For the text-containing cell, return its midpoint in [x, y] coordinate format. 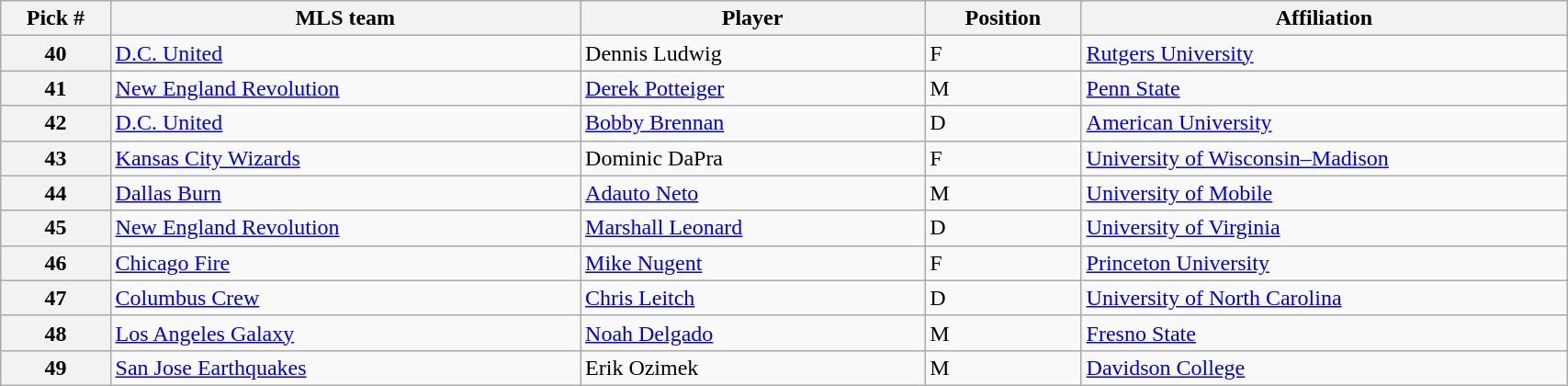
Princeton University [1325, 263]
Chicago Fire [345, 263]
University of North Carolina [1325, 298]
Penn State [1325, 88]
Adauto Neto [753, 193]
45 [55, 228]
Pick # [55, 18]
Erik Ozimek [753, 368]
MLS team [345, 18]
40 [55, 53]
University of Virginia [1325, 228]
44 [55, 193]
Dallas Burn [345, 193]
Dominic DaPra [753, 158]
Davidson College [1325, 368]
Fresno State [1325, 333]
Noah Delgado [753, 333]
Dennis Ludwig [753, 53]
43 [55, 158]
49 [55, 368]
46 [55, 263]
Mike Nugent [753, 263]
American University [1325, 123]
Derek Potteiger [753, 88]
Rutgers University [1325, 53]
Kansas City Wizards [345, 158]
Affiliation [1325, 18]
Marshall Leonard [753, 228]
University of Wisconsin–Madison [1325, 158]
Los Angeles Galaxy [345, 333]
University of Mobile [1325, 193]
47 [55, 298]
Player [753, 18]
48 [55, 333]
42 [55, 123]
Bobby Brennan [753, 123]
41 [55, 88]
Position [1003, 18]
Columbus Crew [345, 298]
Chris Leitch [753, 298]
San Jose Earthquakes [345, 368]
